Output the (X, Y) coordinate of the center of the cell containing the given text.  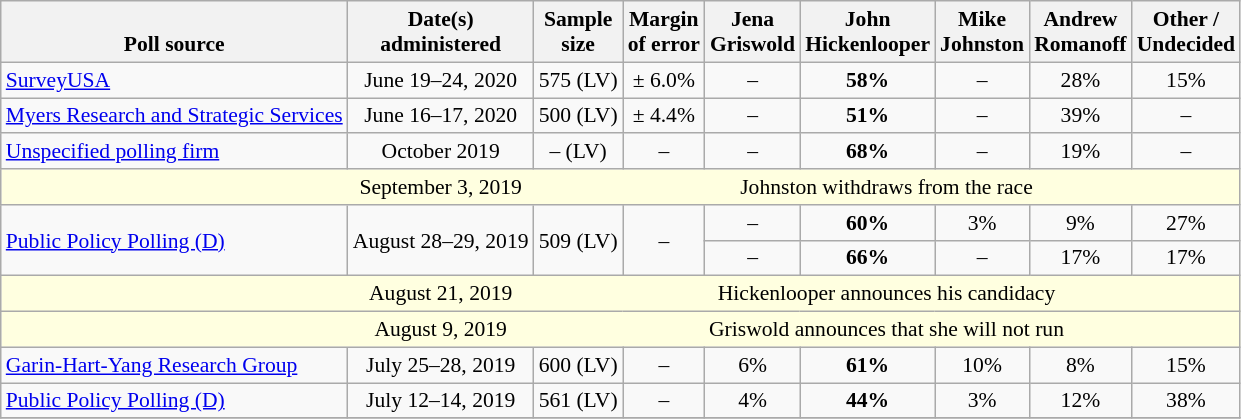
July 12–14, 2019 (441, 401)
MikeJohnston (982, 32)
AndrewRomanoff (1080, 32)
9% (1080, 223)
Unspecified polling firm (174, 152)
September 3, 2019 (441, 187)
Garin-Hart-Yang Research Group (174, 365)
JohnHickenlooper (868, 32)
Griswold announces that she will not run (888, 330)
Hickenlooper announces his candidacy (888, 294)
600 (LV) (578, 365)
August 28–29, 2019 (441, 240)
19% (1080, 152)
6% (752, 365)
8% (1080, 365)
561 (LV) (578, 401)
12% (1080, 401)
509 (LV) (578, 240)
October 2019 (441, 152)
Johnston withdraws from the race (888, 187)
– (LV) (578, 152)
August 21, 2019 (441, 294)
44% (868, 401)
27% (1186, 223)
June 19–24, 2020 (441, 80)
± 6.0% (664, 80)
58% (868, 80)
Samplesize (578, 32)
61% (868, 365)
Myers Research and Strategic Services (174, 116)
500 (LV) (578, 116)
July 25–28, 2019 (441, 365)
68% (868, 152)
± 4.4% (664, 116)
66% (868, 258)
SurveyUSA (174, 80)
10% (982, 365)
Marginof error (664, 32)
51% (868, 116)
August 9, 2019 (441, 330)
JenaGriswold (752, 32)
60% (868, 223)
Poll source (174, 32)
Other /Undecided (1186, 32)
Date(s)administered (441, 32)
June 16–17, 2020 (441, 116)
575 (LV) (578, 80)
4% (752, 401)
38% (1186, 401)
28% (1080, 80)
39% (1080, 116)
